Detect which cell encompasses the target text, then output its [X, Y] center coordinate. 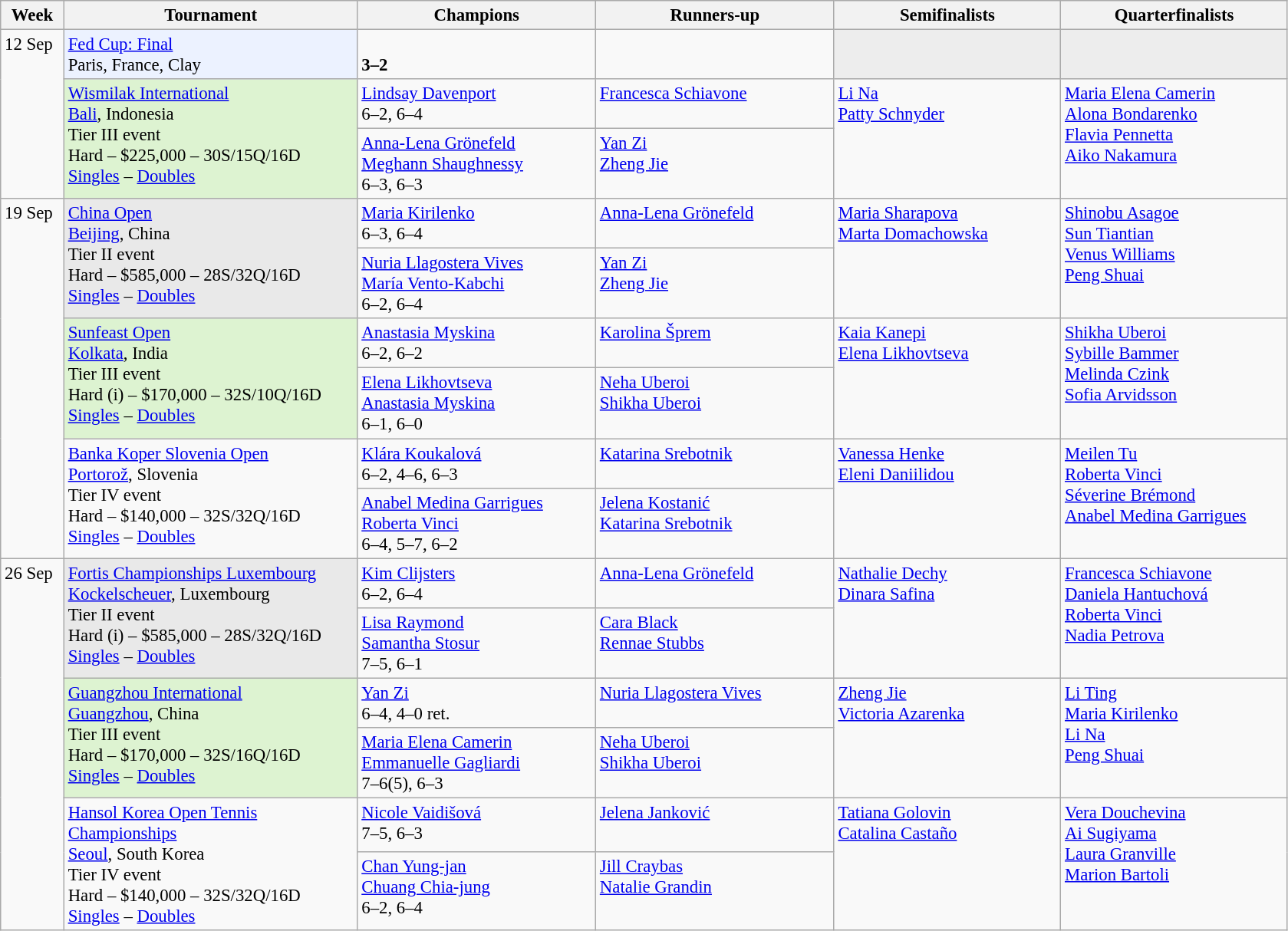
Semifinalists [947, 15]
Shikha Uberoi Sybille Bammer Melinda Czink Sofia Arvidsson [1174, 379]
Kaia Kanepi Elena Likhovtseva [947, 379]
Zheng Jie Victoria Azarenka [947, 738]
Nicole Vaidišová 7–5, 6–3 [477, 825]
Banka Koper Slovenia Open Portorož, Slovenia Tier IV eventHard – $140,000 – 32S/32Q/16DSingles – Doubles [210, 498]
Lindsay Davenport 6–2, 6–4 [477, 104]
Tournament [210, 15]
Nuria Llagostera Vives María Vento-Kabchi6–2, 6–4 [477, 284]
26 Sep [32, 744]
Week [32, 15]
Quarterfinalists [1174, 15]
Nuria Llagostera Vives [715, 702]
Li Na Patty Schnyder [947, 139]
Anabel Medina Garrigues Roberta Vinci6–4, 5–7, 6–2 [477, 523]
Chan Yung-jan Chuang Chia-jung6–2, 6–4 [477, 891]
Guangzhou International Guangzhou, China Tier III eventHard – $170,000 – 32S/16Q/16D Singles – Doubles [210, 738]
Vera Douchevina Ai Sugiyama Laura Granville Marion Bartoli [1174, 864]
Anna-Lena Grönefeld Meghann Shaughnessy6–3, 6–3 [477, 164]
Fortis Championships Luxembourg Kockelscheuer, Luxembourg Tier II eventHard (i) – $585,000 – 28S/32Q/16DSingles – Doubles [210, 618]
Anastasia Myskina 6–2, 6–2 [477, 344]
Karolina Šprem [715, 344]
Francesca Schiavone Daniela Hantuchová Roberta Vinci Nadia Petrova [1174, 618]
Tatiana Golovin Catalina Castaño [947, 864]
Yan Zi 6–4, 4–0 ret. [477, 702]
Champions [477, 15]
Wismilak International Bali, Indonesia Tier III eventHard – $225,000 – 30S/15Q/16D Singles – Doubles [210, 139]
Kim Clijsters 6–2, 6–4 [477, 583]
Lisa Raymond Samantha Stosur7–5, 6–1 [477, 643]
Jelena Kostanić Katarina Srebotnik [715, 523]
Francesca Schiavone [715, 104]
3–2 [477, 55]
Klára Koukalová 6–2, 4–6, 6–3 [477, 463]
Hansol Korea Open Tennis Championships Seoul, South Korea Tier IV eventHard – $140,000 – 32S/32Q/16DSingles – Doubles [210, 864]
Maria Kirilenko 6–3, 6–4 [477, 224]
Nathalie Dechy Dinara Safina [947, 618]
12 Sep [32, 115]
Meilen Tu Roberta Vinci Séverine Brémond Anabel Medina Garrigues [1174, 498]
Runners-up [715, 15]
Sunfeast Open Kolkata, India Tier III eventHard (i) – $170,000 – 32S/10Q/16DSingles – Doubles [210, 379]
19 Sep [32, 379]
Maria Sharapova Marta Domachowska [947, 258]
Fed Cup: Final Paris, France, Clay [210, 55]
Vanessa Henke Eleni Daniilidou [947, 498]
Maria Elena Camerin Alona Bondarenko Flavia Pennetta Aiko Nakamura [1174, 139]
Katarina Srebotnik [715, 463]
Li Ting Maria Kirilenko Li Na Peng Shuai [1174, 738]
Jill Craybas Natalie Grandin [715, 891]
Jelena Janković [715, 825]
Cara Black Rennae Stubbs [715, 643]
China Open Beijing, China Tier II eventHard – $585,000 – 28S/32Q/16DSingles – Doubles [210, 258]
Shinobu Asagoe Sun Tiantian Venus Williams Peng Shuai [1174, 258]
Maria Elena Camerin Emmanuelle Gagliardi7–6(5), 6–3 [477, 763]
Elena Likhovtseva Anastasia Myskina6–1, 6–0 [477, 403]
